Pinpoint the cell where the given text exists, returning its (X, Y) midpoint coordinate. 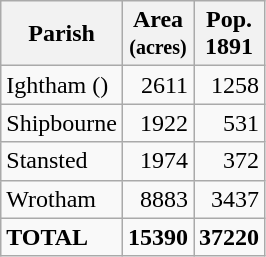
Area (acres) (158, 34)
Wrotham (62, 199)
Shipbourne (62, 123)
Ightham () (62, 85)
37220 (230, 237)
3437 (230, 199)
531 (230, 123)
1922 (158, 123)
Parish (62, 34)
1258 (230, 85)
TOTAL (62, 237)
8883 (158, 199)
15390 (158, 237)
Pop. 1891 (230, 34)
Stansted (62, 161)
1974 (158, 161)
372 (230, 161)
2611 (158, 85)
